Output the (X, Y) coordinate of the center of the cell containing the given text.  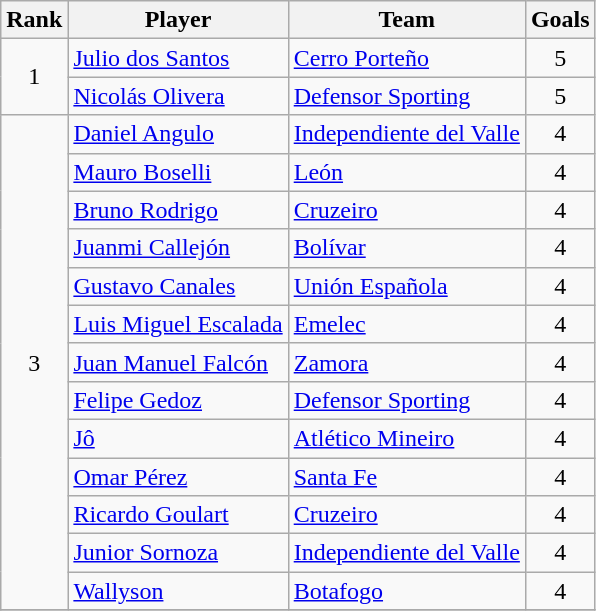
Gustavo Canales (178, 286)
Botafogo (406, 591)
Junior Sornoza (178, 553)
Zamora (406, 362)
Jô (178, 438)
1 (34, 77)
Bolívar (406, 248)
3 (34, 362)
Luis Miguel Escalada (178, 324)
Team (406, 20)
Nicolás Olivera (178, 96)
Omar Pérez (178, 477)
Santa Fe (406, 477)
Goals (560, 20)
Atlético Mineiro (406, 438)
Ricardo Goulart (178, 515)
Cerro Porteño (406, 58)
Bruno Rodrigo (178, 210)
León (406, 172)
Juan Manuel Falcón (178, 362)
Juanmi Callejón (178, 248)
Felipe Gedoz (178, 400)
Mauro Boselli (178, 172)
Emelec (406, 324)
Julio dos Santos (178, 58)
Wallyson (178, 591)
Unión Española (406, 286)
Player (178, 20)
Rank (34, 20)
Daniel Angulo (178, 134)
